From the cell containing the given text, extract its center point as (x, y) coordinate. 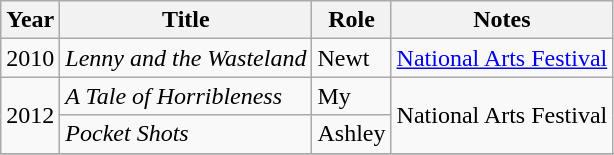
My (352, 96)
Title (186, 20)
Ashley (352, 134)
2010 (30, 58)
2012 (30, 115)
Role (352, 20)
Year (30, 20)
Notes (502, 20)
Pocket Shots (186, 134)
Lenny and the Wasteland (186, 58)
A Tale of Horribleness (186, 96)
Newt (352, 58)
